Detect which cell encompasses the target text, then output its [x, y] center coordinate. 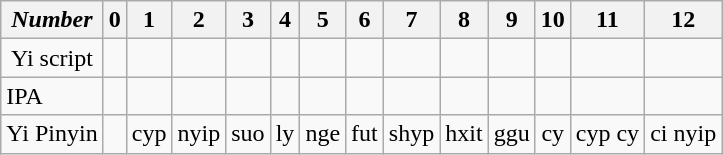
4 [285, 20]
8 [464, 20]
cy [552, 134]
nyip [199, 134]
3 [248, 20]
11 [607, 20]
cyp cy [607, 134]
shyp [411, 134]
ggu [512, 134]
ci nyip [684, 134]
cyp [149, 134]
suo [248, 134]
7 [411, 20]
Yi Pinyin [52, 134]
Number [52, 20]
nge [323, 134]
0 [114, 20]
IPA [52, 96]
10 [552, 20]
ly [285, 134]
hxit [464, 134]
1 [149, 20]
fut [365, 134]
Yi script [52, 58]
12 [684, 20]
9 [512, 20]
6 [365, 20]
5 [323, 20]
2 [199, 20]
